Capture the cell that displays the provided text and extract its (x, y) central coordinate. 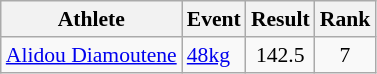
Event (214, 19)
142.5 (280, 55)
Athlete (92, 19)
7 (346, 55)
Alidou Diamoutene (92, 55)
48kg (214, 55)
Result (280, 19)
Rank (346, 19)
